Return the [x, y] coordinate for the center point of the cell that contains the specified text.  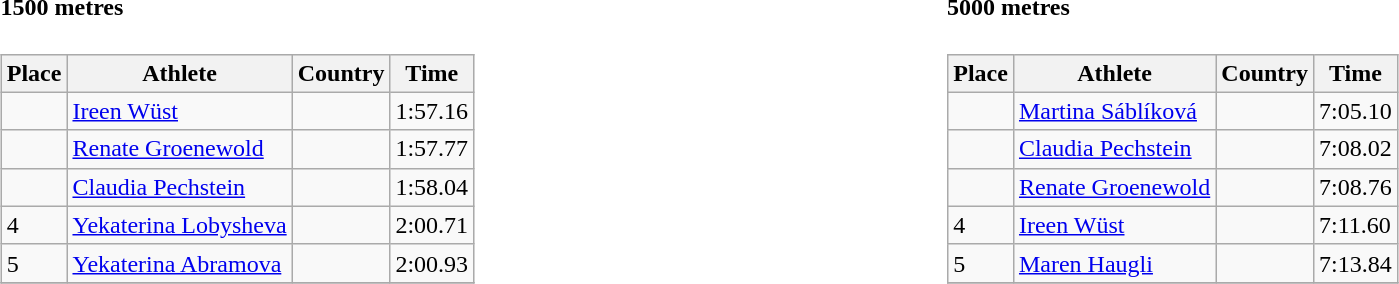
1:57.16 [432, 111]
2:00.93 [432, 263]
1:58.04 [432, 187]
1:57.77 [432, 149]
7:08.02 [1356, 149]
Martina Sáblíková [1114, 111]
Yekaterina Lobysheva [180, 225]
7:13.84 [1356, 263]
Maren Haugli [1114, 263]
2:00.71 [432, 225]
Yekaterina Abramova [180, 263]
7:05.10 [1356, 111]
7:08.76 [1356, 187]
7:11.60 [1356, 225]
